From the cell containing the given text, extract its center point as [X, Y] coordinate. 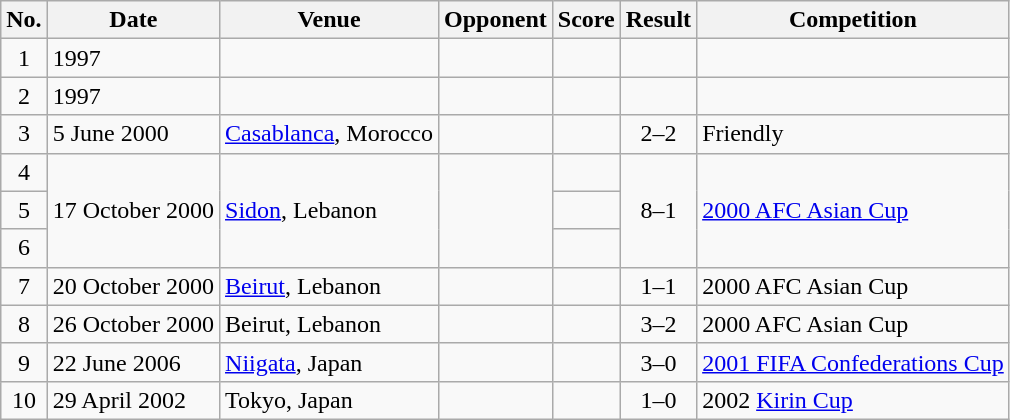
Opponent [496, 20]
3–2 [658, 324]
2002 Kirin Cup [854, 400]
3 [24, 134]
8–1 [658, 210]
26 October 2000 [133, 324]
20 October 2000 [133, 286]
10 [24, 400]
Venue [330, 20]
No. [24, 20]
4 [24, 172]
Tokyo, Japan [330, 400]
9 [24, 362]
2001 FIFA Confederations Cup [854, 362]
Casablanca, Morocco [330, 134]
Niigata, Japan [330, 362]
17 October 2000 [133, 210]
Friendly [854, 134]
1–0 [658, 400]
22 June 2006 [133, 362]
2–2 [658, 134]
Score [586, 20]
1 [24, 58]
7 [24, 286]
1–1 [658, 286]
3–0 [658, 362]
5 June 2000 [133, 134]
Date [133, 20]
5 [24, 210]
Sidon, Lebanon [330, 210]
2 [24, 96]
Result [658, 20]
6 [24, 248]
Competition [854, 20]
29 April 2002 [133, 400]
8 [24, 324]
